Output the (X, Y) coordinate of the center of the cell containing the given text.  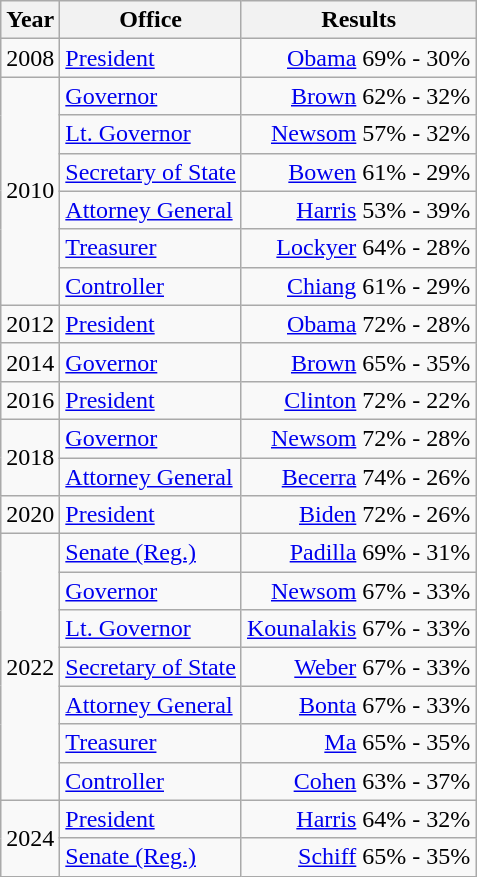
Year (30, 20)
2024 (30, 838)
Newsom 67% - 33% (358, 591)
Bonta 67% - 33% (358, 705)
Padilla 69% - 31% (358, 553)
Brown 62% - 32% (358, 96)
2010 (30, 191)
2016 (30, 400)
Clinton 72% - 22% (358, 400)
2012 (30, 324)
Newsom 57% - 32% (358, 134)
2008 (30, 58)
Office (151, 20)
2014 (30, 362)
Newsom 72% - 28% (358, 438)
Cohen 63% - 37% (358, 781)
2020 (30, 515)
Becerra 74% - 26% (358, 477)
Lockyer 64% - 28% (358, 248)
Harris 64% - 32% (358, 819)
Weber 67% - 33% (358, 667)
Brown 65% - 35% (358, 362)
Results (358, 20)
Bowen 61% - 29% (358, 172)
Biden 72% - 26% (358, 515)
Kounalakis 67% - 33% (358, 629)
Obama 69% - 30% (358, 58)
2022 (30, 667)
Ma 65% - 35% (358, 743)
Chiang 61% - 29% (358, 286)
2018 (30, 457)
Obama 72% - 28% (358, 324)
Schiff 65% - 35% (358, 857)
Harris 53% - 39% (358, 210)
